Capture the cell that displays the provided text and extract its [X, Y] central coordinate. 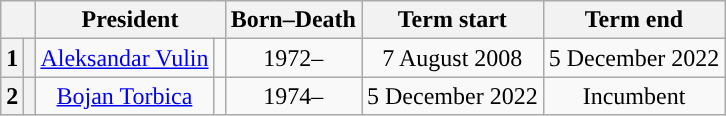
2 [12, 96]
Aleksandar Vulin [124, 58]
1974– [293, 96]
1972– [293, 58]
Incumbent [634, 96]
1 [12, 58]
Bojan Torbica [124, 96]
Term end [634, 20]
President [130, 20]
7 August 2008 [453, 58]
Term start [453, 20]
Born–Death [293, 20]
